Return the [x, y] coordinate for the center point of the cell that contains the specified text.  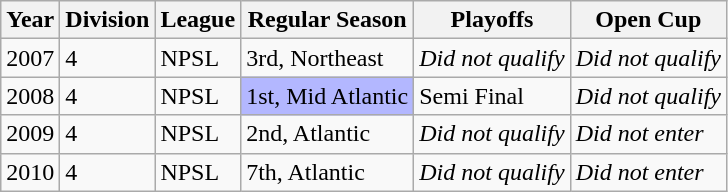
Playoffs [492, 20]
2nd, Atlantic [328, 134]
Open Cup [648, 20]
2009 [30, 134]
Year [30, 20]
2010 [30, 172]
Division [108, 20]
2008 [30, 96]
League [198, 20]
3rd, Northeast [328, 58]
Semi Final [492, 96]
7th, Atlantic [328, 172]
2007 [30, 58]
1st, Mid Atlantic [328, 96]
Regular Season [328, 20]
